Scan for the cell matching the given text and deliver its (X, Y) coordinate at center. 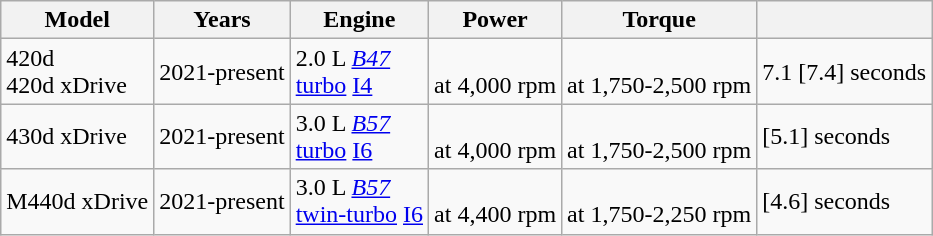
M440d xDrive (78, 202)
Years (222, 20)
3.0 L B57 twin-turbo I6 (359, 202)
[5.1] seconds (844, 136)
[4.6] seconds (844, 202)
at 4,400 rpm (496, 202)
Engine (359, 20)
7.1 [7.4] seconds (844, 72)
Power (496, 20)
430d xDrive (78, 136)
Model (78, 20)
420d420d xDrive (78, 72)
3.0 L B57 turbo I6 (359, 136)
Torque (660, 20)
at 1,750-2,250 rpm (660, 202)
2.0 L B47 turbo I4 (359, 72)
